Return (X, Y) of the center of cell containing provided text 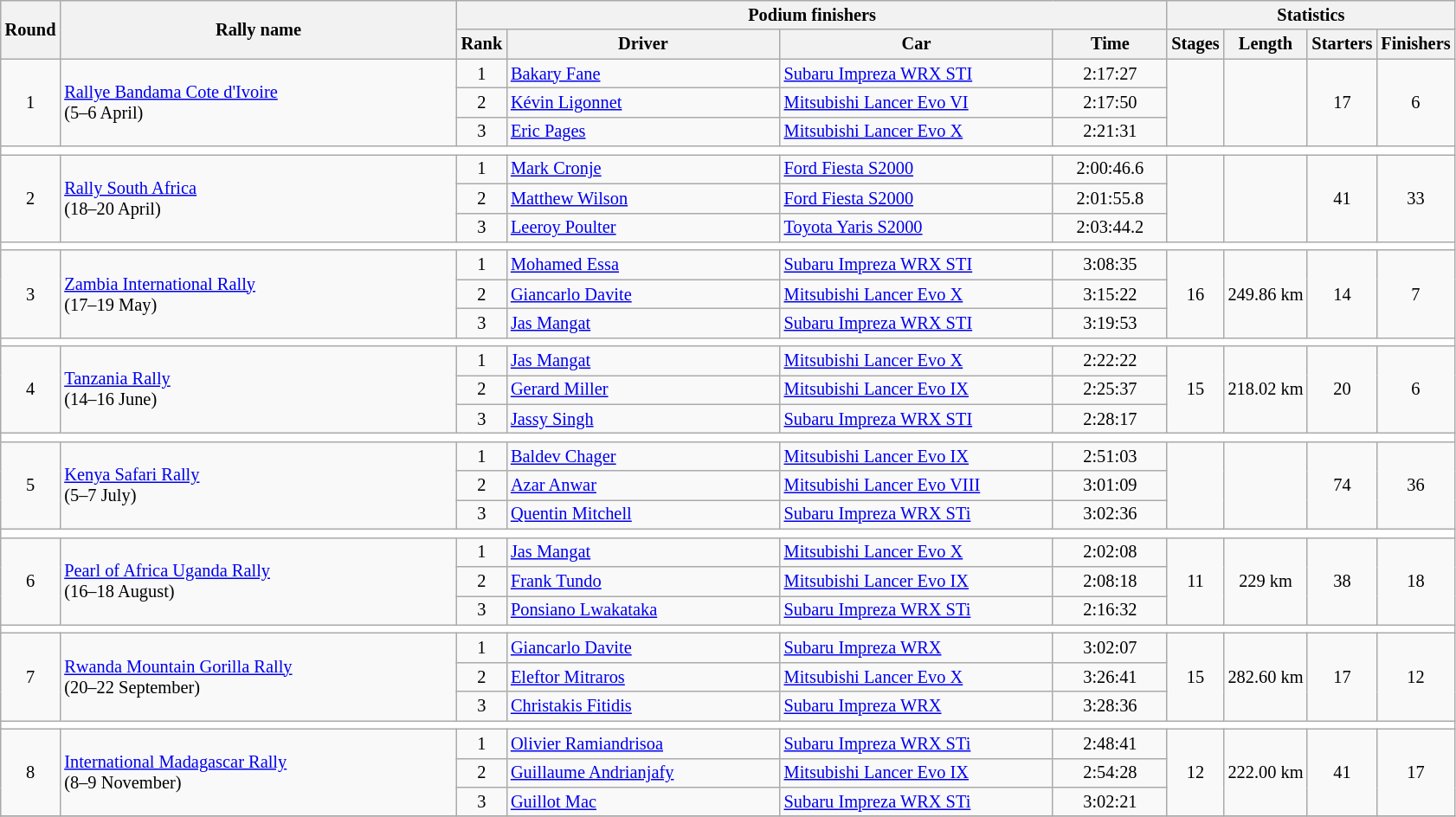
2:01:55.8 (1110, 198)
Starters (1342, 44)
3:26:41 (1110, 677)
2:16:32 (1110, 610)
8 (31, 772)
Azar Anwar (643, 486)
2:22:22 (1110, 361)
2:51:03 (1110, 456)
Rally name (258, 29)
Mohamed Essa (643, 265)
5 (31, 485)
2:54:28 (1110, 773)
Rank (481, 44)
3:28:36 (1110, 706)
18 (1415, 582)
Statistics (1311, 15)
Gerard Miller (643, 389)
Olivier Ramiandrisoa (643, 743)
2:25:37 (1110, 389)
2:00:46.6 (1110, 169)
Tanzania Rally(14–16 June) (258, 389)
Length (1266, 44)
Podium finishers (812, 15)
Ponsiano Lwakataka (643, 610)
2:17:50 (1110, 102)
Bakary Fane (643, 74)
282.60 km (1266, 677)
Mitsubishi Lancer Evo VI (917, 102)
222.00 km (1266, 772)
16 (1195, 294)
3:01:09 (1110, 486)
33 (1415, 197)
Eric Pages (643, 132)
11 (1195, 582)
2:08:18 (1110, 581)
Quentin Mitchell (643, 514)
Rwanda Mountain Gorilla Rally(20–22 September) (258, 677)
Car (917, 44)
38 (1342, 582)
Round (31, 29)
3:08:35 (1110, 265)
229 km (1266, 582)
Time (1110, 44)
Matthew Wilson (643, 198)
2:48:41 (1110, 743)
Leeroy Poulter (643, 228)
2:03:44.2 (1110, 228)
249.86 km (1266, 294)
Jassy Singh (643, 419)
Baldev Chager (643, 456)
218.02 km (1266, 389)
Rallye Bandama Cote d'Ivoire(5–6 April) (258, 102)
3:15:22 (1110, 294)
Kenya Safari Rally(5–7 July) (258, 485)
Toyota Yaris S2000 (917, 228)
Pearl of Africa Uganda Rally(16–18 August) (258, 582)
3:02:21 (1110, 801)
Eleftor Mitraros (643, 677)
International Madagascar Rally(8–9 November) (258, 772)
Mark Cronje (643, 169)
20 (1342, 389)
2:28:17 (1110, 419)
Guillot Mac (643, 801)
4 (31, 389)
Kévin Ligonnet (643, 102)
Stages (1195, 44)
3:19:53 (1110, 323)
2:17:27 (1110, 74)
2:21:31 (1110, 132)
Christakis Fitidis (643, 706)
74 (1342, 485)
14 (1342, 294)
Frank Tundo (643, 581)
2:02:08 (1110, 552)
Mitsubishi Lancer Evo VIII (917, 486)
Zambia International Rally(17–19 May) (258, 294)
3:02:36 (1110, 514)
3:02:07 (1110, 647)
Finishers (1415, 44)
Guillaume Andrianjafy (643, 773)
36 (1415, 485)
Rally South Africa(18–20 April) (258, 197)
Driver (643, 44)
